Return the (x, y) coordinate for the center point of the cell that contains the specified text.  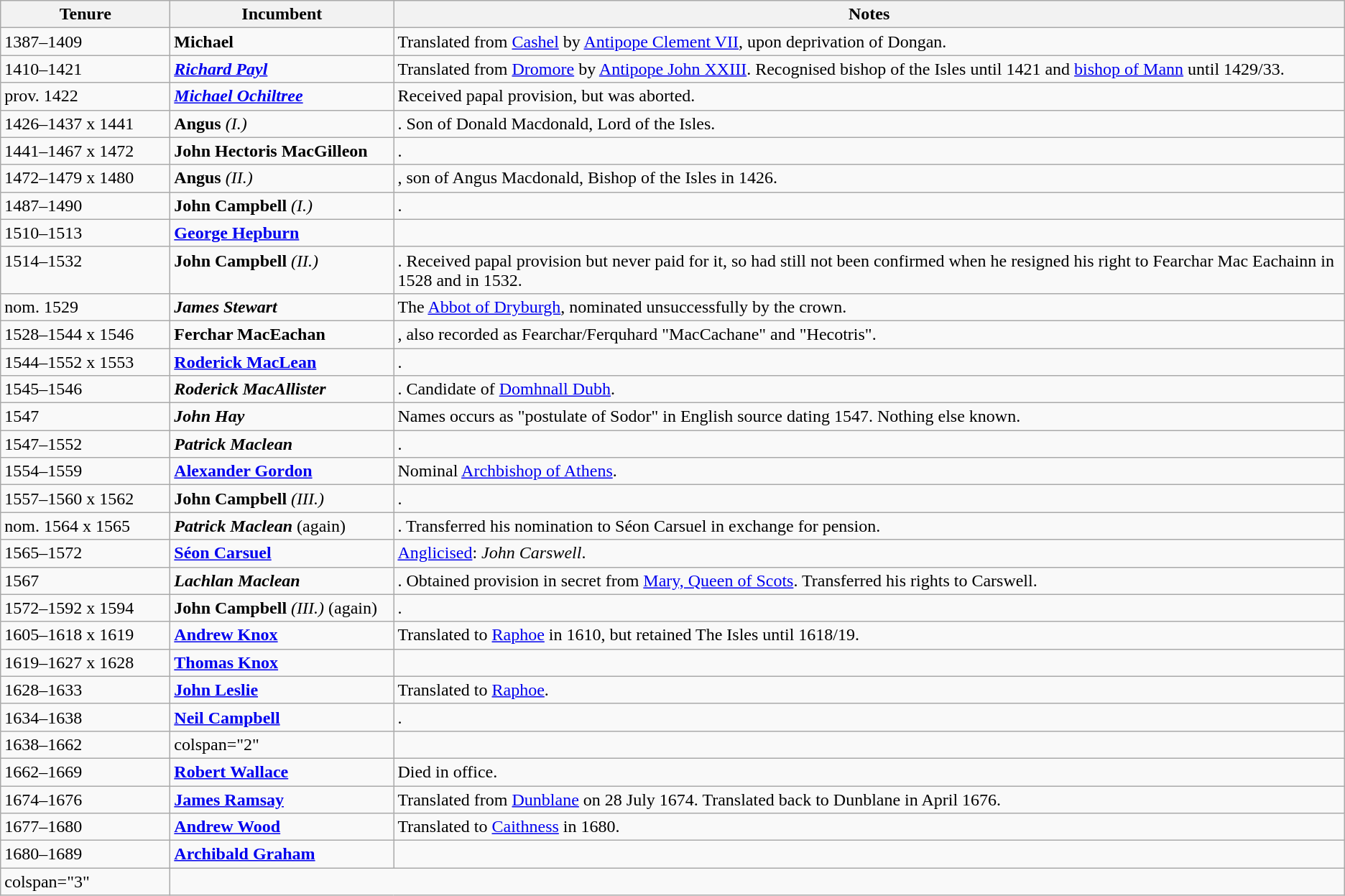
, also recorded as Fearchar/Ferquhard "MacCachane" and "Hecotris". (869, 334)
1662–1669 (85, 772)
1472–1479 x 1480 (85, 178)
Robert Wallace (282, 772)
Nominal Archbishop of Athens. (869, 471)
George Hepburn (282, 233)
Anglicised: John Carswell. (869, 553)
Notes (869, 14)
, son of Angus Macdonald, Bishop of the Isles in 1426. (869, 178)
Translated to Caithness in 1680. (869, 827)
. Transferred his nomination to Séon Carsuel in exchange for pension. (869, 526)
Neil Campbell (282, 717)
1674–1676 (85, 800)
1547–1552 (85, 444)
1510–1513 (85, 233)
1677–1680 (85, 827)
John Hay (282, 417)
nom. 1564 x 1565 (85, 526)
1545–1546 (85, 389)
John Campbell (III.) (282, 499)
prov. 1422 (85, 96)
John Campbell (I.) (282, 205)
Thomas Knox (282, 662)
Tenure (85, 14)
James Ramsay (282, 800)
Michael (282, 42)
John Campbell (III.) (again) (282, 608)
1387–1409 (85, 42)
colspan="3" (85, 882)
Translated to Raphoe in 1610, but retained The Isles until 1618/19. (869, 635)
Lachlan Maclean (282, 581)
Died in office. (869, 772)
. Candidate of Domhnall Dubh. (869, 389)
Names occurs as "postulate of Sodor" in English source dating 1547. Nothing else known. (869, 417)
1628–1633 (85, 690)
Roderick MacLean (282, 361)
Richard Payl (282, 69)
1554–1559 (85, 471)
Translated from Dromore by Antipope John XXIII. Recognised bishop of the Isles until 1421 and bishop of Mann until 1429/33. (869, 69)
1547 (85, 417)
1565–1572 (85, 553)
1557–1560 x 1562 (85, 499)
Patrick Maclean (again) (282, 526)
John Campbell (II.) (282, 270)
Andrew Wood (282, 827)
Angus (II.) (282, 178)
Ferchar MacEachan (282, 334)
1572–1592 x 1594 (85, 608)
1634–1638 (85, 717)
Archibald Graham (282, 854)
1514–1532 (85, 270)
1441–1467 x 1472 (85, 151)
1544–1552 x 1553 (85, 361)
colspan="2" (282, 744)
1638–1662 (85, 744)
James Stewart (282, 307)
Received papal provision, but was aborted. (869, 96)
1619–1627 x 1628 (85, 662)
Andrew Knox (282, 635)
1426–1437 x 1441 (85, 124)
1680–1689 (85, 854)
Translated from Cashel by Antipope Clement VII, upon deprivation of Dongan. (869, 42)
Incumbent (282, 14)
Roderick MacAllister (282, 389)
John Hectoris MacGilleon (282, 151)
The Abbot of Dryburgh, nominated unsuccessfully by the crown. (869, 307)
Translated from Dunblane on 28 July 1674. Translated back to Dunblane in April 1676. (869, 800)
Séon Carsuel (282, 553)
Alexander Gordon (282, 471)
Patrick Maclean (282, 444)
John Leslie (282, 690)
Michael Ochiltree (282, 96)
. Obtained provision in secret from Mary, Queen of Scots. Transferred his rights to Carswell. (869, 581)
1410–1421 (85, 69)
Angus (I.) (282, 124)
nom. 1529 (85, 307)
. Son of Donald Macdonald, Lord of the Isles. (869, 124)
1528–1544 x 1546 (85, 334)
Translated to Raphoe. (869, 690)
1567 (85, 581)
1487–1490 (85, 205)
1605–1618 x 1619 (85, 635)
